Capture the cell that displays the provided text and extract its [X, Y] central coordinate. 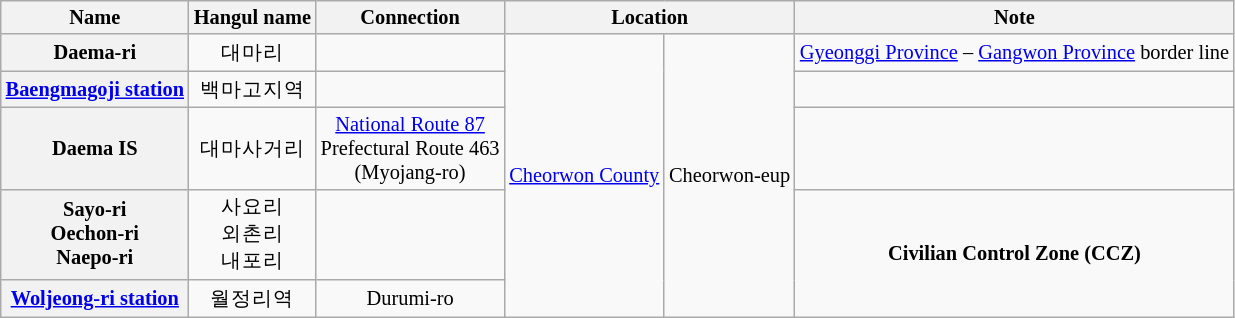
Connection [410, 17]
Sayo-riOechon-riNaepo-ri [95, 234]
Durumi-ro [410, 298]
Baengmagoji station [95, 90]
National Route 87Prefectural Route 463(Myojang-ro) [410, 148]
Woljeong-ri station [95, 298]
대마리 [252, 52]
Name [95, 17]
Hangul name [252, 17]
사요리외촌리내포리 [252, 234]
백마고지역 [252, 90]
Daema IS [95, 148]
Location [650, 17]
Daema-ri [95, 52]
Cheorwon-eup [730, 175]
Civilian Control Zone (CCZ) [1014, 252]
월정리역 [252, 298]
Gyeonggi Province – Gangwon Province border line [1014, 52]
대마사거리 [252, 148]
Note [1014, 17]
Cheorwon County [584, 175]
